Find where the given text appears and provide that cell's center as [X, Y] coordinate. 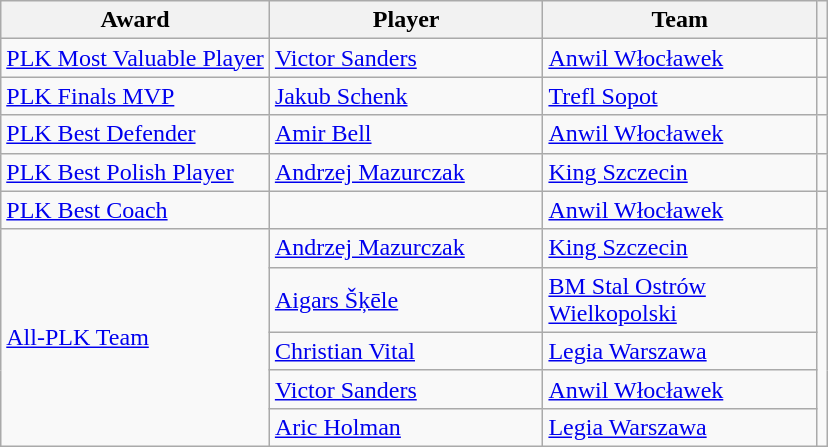
Amir Bell [406, 134]
Award [136, 20]
PLK Most Valuable Player [136, 58]
All-PLK Team [136, 338]
Player [406, 20]
Aric Holman [406, 427]
PLK Best Coach [136, 210]
BM Stal Ostrów Wielkopolski [680, 300]
Christian Vital [406, 351]
Team [680, 20]
PLK Best Defender [136, 134]
PLK Best Polish Player [136, 172]
Trefl Sopot [680, 96]
Jakub Schenk [406, 96]
PLK Finals MVP [136, 96]
Aigars Šķēle [406, 300]
